Provide the (X, Y) coordinate of the cell's center where the given text is located.  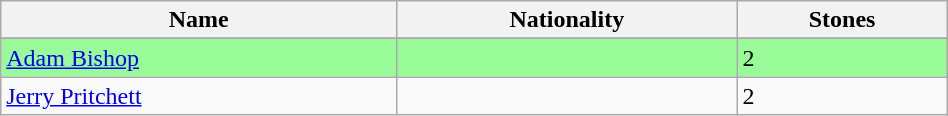
Name (199, 20)
Nationality (567, 20)
Adam Bishop (199, 58)
Jerry Pritchett (199, 96)
Stones (842, 20)
